Identify which cell holds the provided text, then report its (x, y) central coordinate. 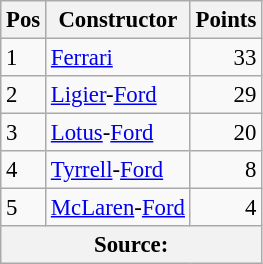
2 (24, 95)
29 (226, 95)
Tyrrell-Ford (118, 170)
1 (24, 58)
Lotus-Ford (118, 133)
Ligier-Ford (118, 95)
Ferrari (118, 58)
5 (24, 208)
Constructor (118, 20)
8 (226, 170)
33 (226, 58)
Pos (24, 20)
Points (226, 20)
3 (24, 133)
McLaren-Ford (118, 208)
Source: (132, 245)
20 (226, 133)
